Determine the [X, Y] coordinate at the center of the cell enclosing the given text.  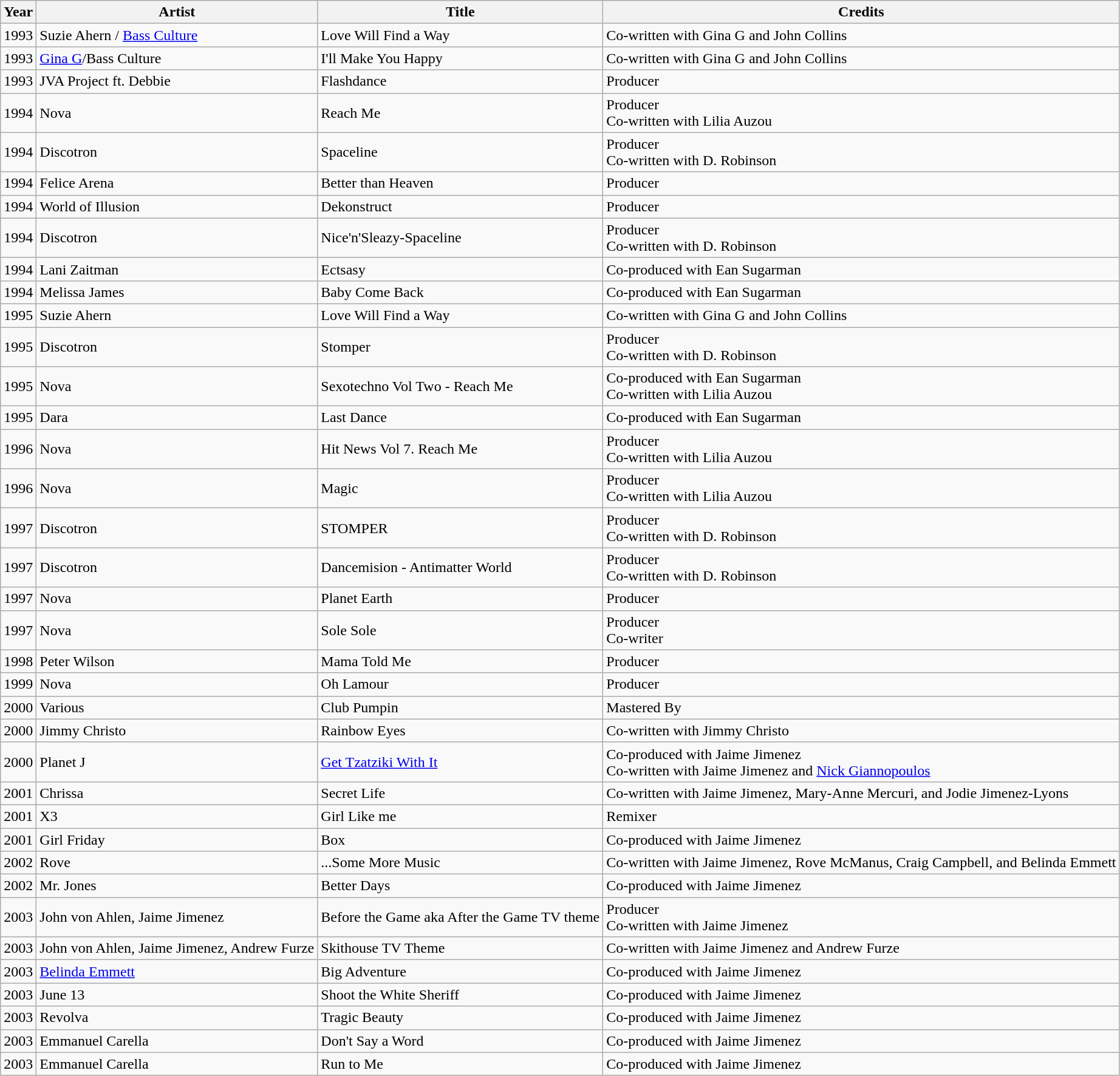
John von Ahlen, Jaime Jimenez, Andrew Furze [177, 948]
John von Ahlen, Jaime Jimenez [177, 917]
Skithouse TV Theme [460, 948]
Co-written with Jaime Jimenez, Mary-Anne Mercuri, and Jodie Jimenez-Lyons [861, 793]
Better Days [460, 886]
Run to Me [460, 1064]
Club Pumpin [460, 707]
Last Dance [460, 418]
Ectsasy [460, 269]
JVA Project ft. Debbie [177, 81]
Magic [460, 488]
Mama Told Me [460, 661]
Dekonstruct [460, 206]
STOMPER [460, 528]
June 13 [177, 995]
Sexotechno Vol Two - Reach Me [460, 386]
I'll Make You Happy [460, 58]
Reach Me [460, 113]
Sole Sole [460, 630]
Co-written with Jimmy Christo [861, 730]
Felice Arena [177, 183]
Nice'n'Sleazy-Spaceline [460, 238]
Planet J [177, 761]
Box [460, 840]
Dancemision - Antimatter World [460, 567]
Hit News Vol 7. Reach Me [460, 449]
Secret Life [460, 793]
1999 [18, 684]
ProducerCo-written with Jaime Jimenez [861, 917]
Oh Lamour [460, 684]
Belinda Emmett [177, 972]
X3 [177, 816]
Co-produced with Jaime JimenezCo-written with Jaime Jimenez and Nick Giannopoulos [861, 761]
Co-produced with Ean SugarmanCo-written with Lilia Auzou [861, 386]
Don't Say a Word [460, 1041]
Co-written with Jaime Jimenez and Andrew Furze [861, 948]
Peter Wilson [177, 661]
Mastered By [861, 707]
Mr. Jones [177, 886]
Planet Earth [460, 599]
Girl Friday [177, 840]
Jimmy Christo [177, 730]
Flashdance [460, 81]
1998 [18, 661]
Rainbow Eyes [460, 730]
Baby Come Back [460, 292]
Rove [177, 863]
Shoot the White Sheriff [460, 995]
Spaceline [460, 152]
Artist [177, 12]
...Some More Music [460, 863]
Get Tzatziki With It [460, 761]
World of Illusion [177, 206]
Dara [177, 418]
Stomper [460, 346]
Chrissa [177, 793]
Suzie Ahern [177, 315]
ProducerCo-writer [861, 630]
Lani Zaitman [177, 269]
Before the Game aka After the Game TV theme [460, 917]
Various [177, 707]
Better than Heaven [460, 183]
Melissa James [177, 292]
Title [460, 12]
Girl Like me [460, 816]
Year [18, 12]
Co-written with Jaime Jimenez, Rove McManus, Craig Campbell, and Belinda Emmett [861, 863]
Gina G/Bass Culture [177, 58]
Revolva [177, 1018]
Tragic Beauty [460, 1018]
Suzie Ahern / Bass Culture [177, 35]
Big Adventure [460, 972]
Credits [861, 12]
Remixer [861, 816]
